Output the (X, Y) coordinate of the center of the cell containing the given text.  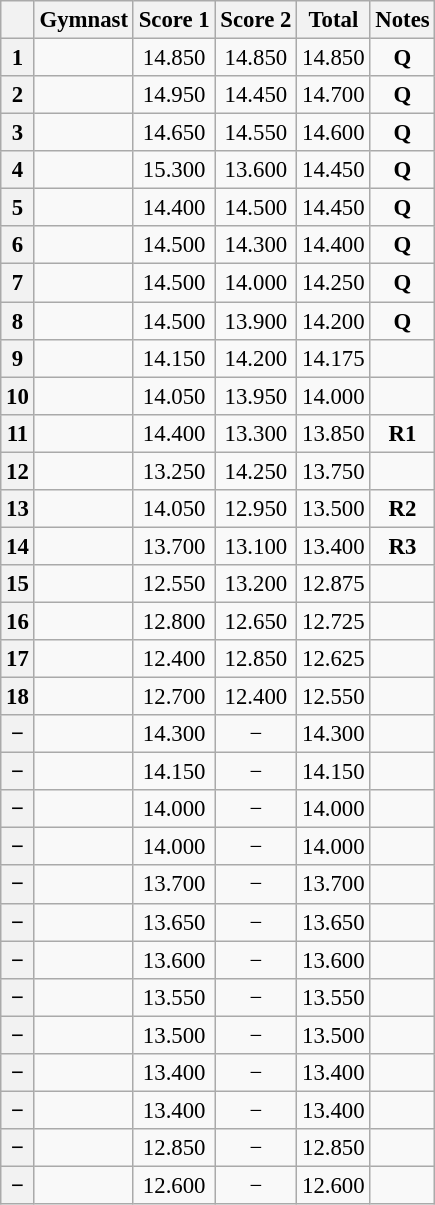
4 (18, 170)
R2 (402, 509)
10 (18, 396)
Score 1 (174, 20)
12.950 (256, 509)
9 (18, 358)
14 (18, 546)
Notes (402, 20)
14.175 (334, 358)
Total (334, 20)
12.650 (256, 621)
Score 2 (256, 20)
12.725 (334, 621)
R3 (402, 546)
14.700 (334, 95)
3 (18, 133)
13.850 (334, 433)
Gymnast (84, 20)
2 (18, 95)
12.700 (174, 697)
18 (18, 697)
11 (18, 433)
15 (18, 584)
12 (18, 471)
13.200 (256, 584)
13.900 (256, 321)
13.250 (174, 471)
13.100 (256, 546)
15.300 (174, 170)
6 (18, 245)
12.875 (334, 584)
5 (18, 208)
R1 (402, 433)
7 (18, 283)
16 (18, 621)
14.950 (174, 95)
13.750 (334, 471)
14.550 (256, 133)
14.650 (174, 133)
13.950 (256, 396)
1 (18, 58)
13 (18, 509)
14.600 (334, 133)
8 (18, 321)
12.625 (334, 659)
12.800 (174, 621)
13.300 (256, 433)
17 (18, 659)
